From the cell containing the given text, extract its center point as [X, Y] coordinate. 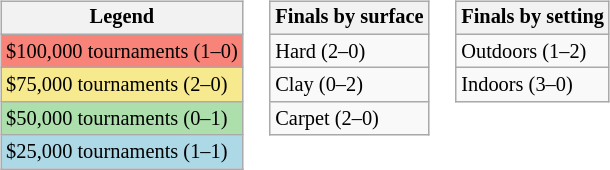
Finals by setting [532, 18]
Legend [122, 18]
$25,000 tournaments (1–1) [122, 152]
Indoors (3–0) [532, 85]
Outdoors (1–2) [532, 51]
$100,000 tournaments (1–0) [122, 51]
Carpet (2–0) [349, 119]
Clay (0–2) [349, 85]
$75,000 tournaments (2–0) [122, 85]
$50,000 tournaments (0–1) [122, 119]
Finals by surface [349, 18]
Hard (2–0) [349, 51]
